Determine the (x, y) coordinate at the center of the cell enclosing the given text.  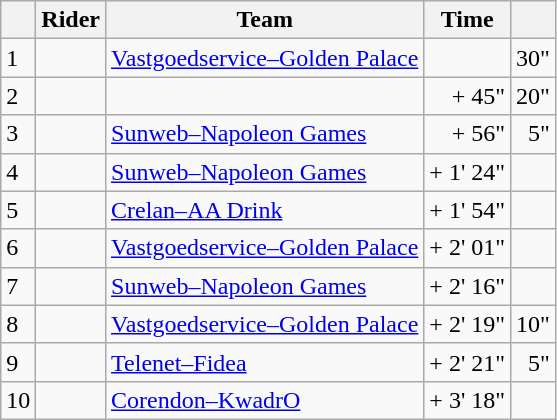
6 (18, 248)
4 (18, 172)
+ 2' 01" (468, 248)
+ 2' 19" (468, 324)
3 (18, 134)
2 (18, 96)
8 (18, 324)
+ 2' 21" (468, 362)
+ 45" (468, 96)
5 (18, 210)
Corendon–KwadrO (265, 400)
10 (18, 400)
+ 1' 24" (468, 172)
+ 3' 18" (468, 400)
Crelan–AA Drink (265, 210)
+ 1' 54" (468, 210)
9 (18, 362)
+ 56" (468, 134)
+ 2' 16" (468, 286)
Team (265, 20)
1 (18, 58)
7 (18, 286)
10" (534, 324)
Time (468, 20)
Telenet–Fidea (265, 362)
20" (534, 96)
30" (534, 58)
Rider (71, 20)
